Return (X, Y) of the center of cell containing provided text 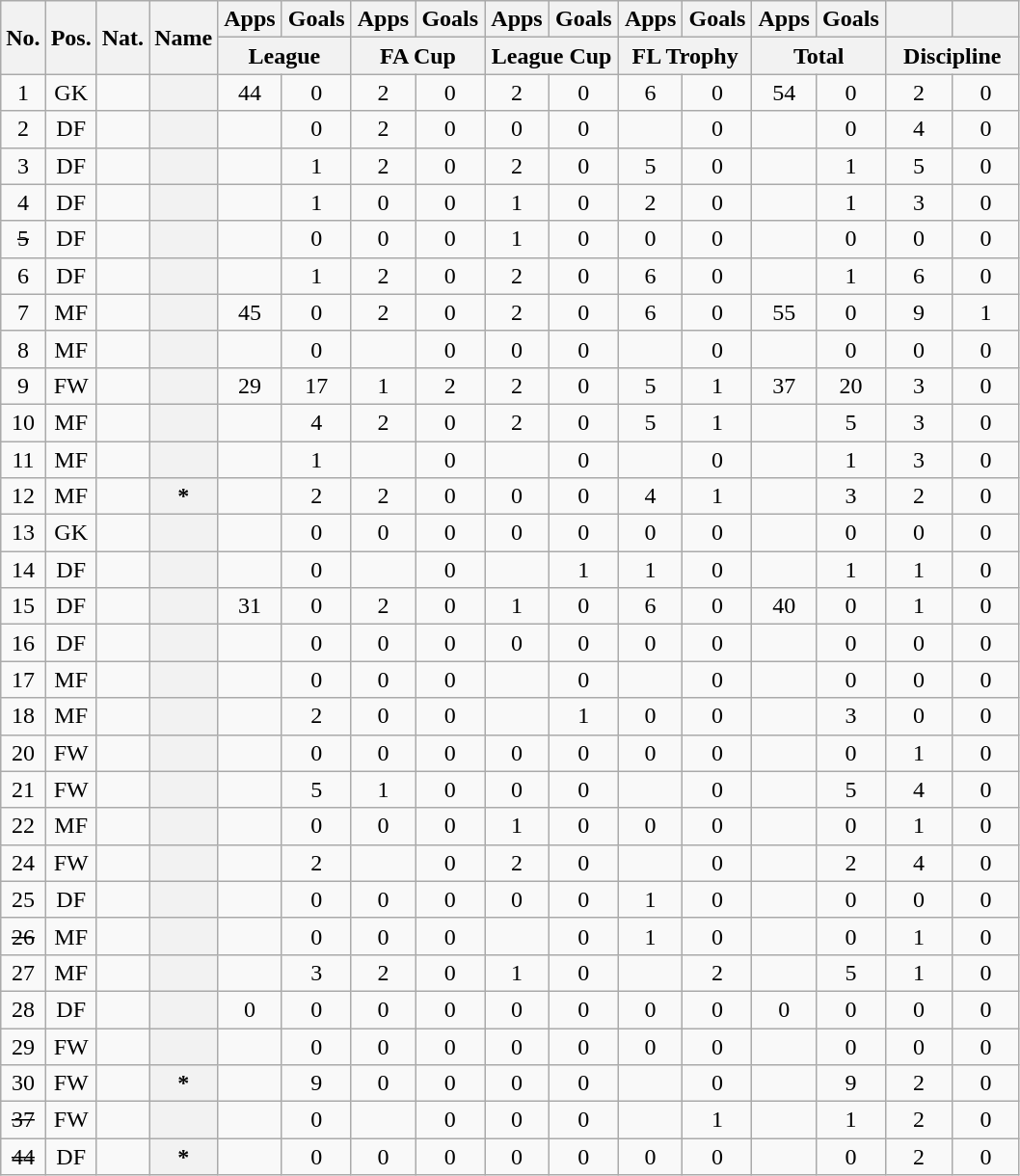
30 (23, 1083)
25 (23, 899)
7 (23, 312)
13 (23, 533)
Pos. (71, 38)
14 (23, 570)
Discipline (953, 56)
Total (819, 56)
8 (23, 349)
15 (23, 606)
Nat. (122, 38)
Name (183, 38)
31 (251, 606)
40 (785, 606)
League Cup (551, 56)
10 (23, 422)
27 (23, 973)
FA Cup (418, 56)
22 (23, 826)
54 (785, 93)
24 (23, 863)
18 (23, 716)
28 (23, 1009)
No. (23, 38)
League (285, 56)
11 (23, 460)
45 (251, 312)
12 (23, 496)
16 (23, 643)
21 (23, 789)
FL Trophy (684, 56)
26 (23, 936)
55 (785, 312)
